Capture the cell that displays the provided text and extract its (x, y) central coordinate. 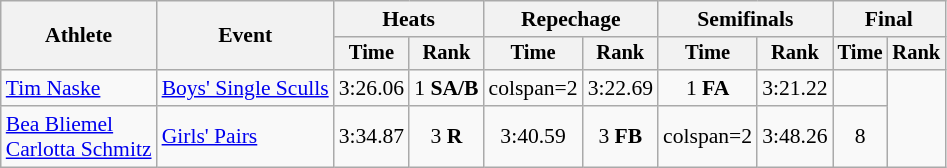
3 FB (620, 136)
Tim Naske (79, 88)
Event (246, 36)
Boys' Single Sculls (246, 88)
1 FA (708, 88)
Girls' Pairs (246, 136)
3:48.26 (794, 136)
Final (889, 19)
3:22.69 (620, 88)
Repechage (572, 19)
8 (860, 136)
3:26.06 (372, 88)
3 R (446, 136)
3:34.87 (372, 136)
3:40.59 (534, 136)
Athlete (79, 36)
Heats (409, 19)
Bea BliemelCarlotta Schmitz (79, 136)
1 SA/B (446, 88)
Semifinals (746, 19)
3:21.22 (794, 88)
